Capture the cell that displays the provided text and extract its (x, y) central coordinate. 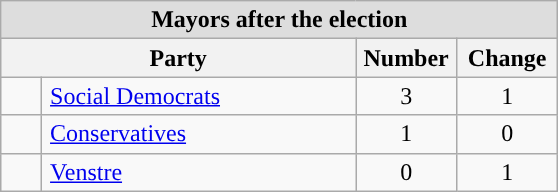
Mayors after the election (280, 20)
Venstre (199, 172)
Change (508, 58)
Conservatives (199, 134)
Party (178, 58)
Social Democrats (199, 96)
3 (406, 96)
Number (406, 58)
